Detect which cell encompasses the target text, then output its [x, y] center coordinate. 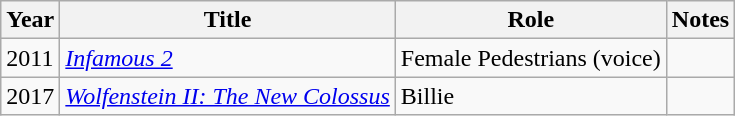
2011 [30, 58]
2017 [30, 96]
Year [30, 20]
Billie [530, 96]
Female Pedestrians (voice) [530, 58]
Notes [700, 20]
Role [530, 20]
Wolfenstein II: The New Colossus [228, 96]
Title [228, 20]
Infamous 2 [228, 58]
